Search for the cell housing the specified text and yield its [X, Y] center coordinate. 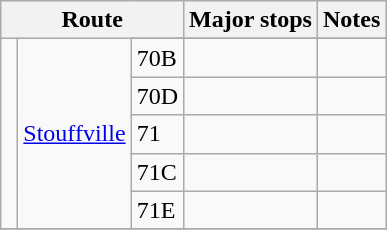
70D [157, 96]
71 [157, 134]
Notes [351, 20]
Major stops [251, 20]
70B [157, 58]
71E [157, 210]
Stouffville [74, 134]
71C [157, 172]
Route [92, 20]
